From the cell containing the given text, extract its center point as (X, Y) coordinate. 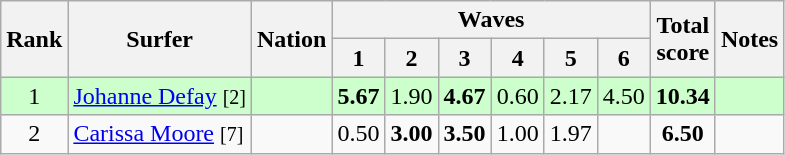
10.34 (682, 96)
0.60 (518, 96)
3 (464, 58)
Nation (292, 39)
1.97 (570, 134)
6 (624, 58)
Carissa Moore [7] (160, 134)
1.00 (518, 134)
Totalscore (682, 39)
Surfer (160, 39)
5.67 (358, 96)
4.50 (624, 96)
Waves (491, 20)
Notes (749, 39)
6.50 (682, 134)
Johanne Defay [2] (160, 96)
4 (518, 58)
5 (570, 58)
0.50 (358, 134)
Rank (34, 39)
4.67 (464, 96)
3.50 (464, 134)
2.17 (570, 96)
3.00 (412, 134)
1.90 (412, 96)
